Determine the (X, Y) coordinate at the center of the cell enclosing the given text.  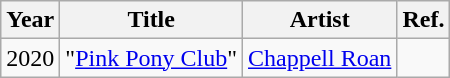
2020 (30, 58)
Ref. (424, 20)
Year (30, 20)
Chappell Roan (320, 58)
Artist (320, 20)
Title (152, 20)
"Pink Pony Club" (152, 58)
